Return the (x, y) coordinate for the center point of the cell that contains the specified text.  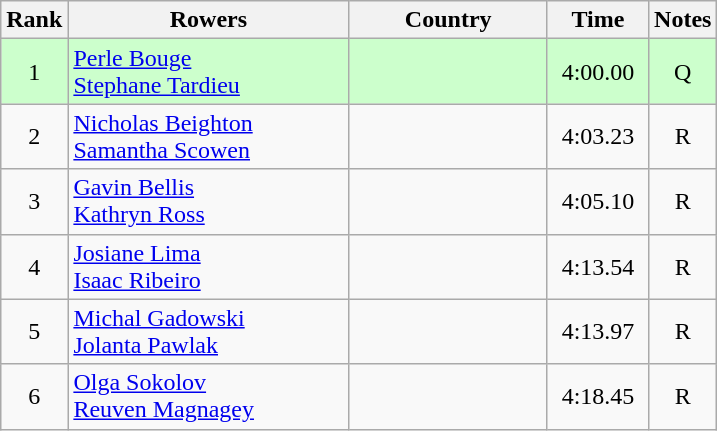
Rank (34, 20)
Nicholas BeightonSamantha Scowen (208, 136)
4:13.54 (598, 266)
Rowers (208, 20)
4:18.45 (598, 396)
Olga SokolovReuven Magnagey (208, 396)
Time (598, 20)
Perle BougeStephane Tardieu (208, 72)
Country (448, 20)
4 (34, 266)
2 (34, 136)
6 (34, 396)
3 (34, 202)
1 (34, 72)
4:13.97 (598, 332)
4:00.00 (598, 72)
Notes (683, 20)
Gavin BellisKathryn Ross (208, 202)
Q (683, 72)
4:05.10 (598, 202)
Josiane LimaIsaac Ribeiro (208, 266)
4:03.23 (598, 136)
Michal GadowskiJolanta Pawlak (208, 332)
5 (34, 332)
